Locate the cell with the specified text and output its (x, y) center coordinate. 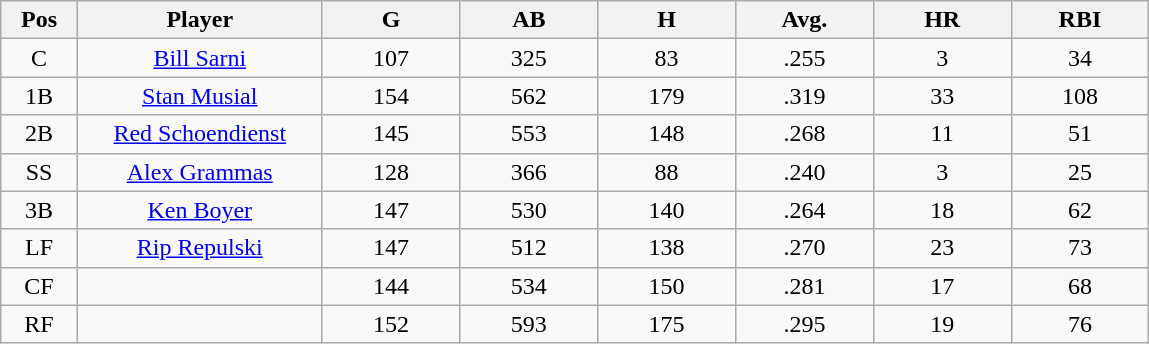
Red Schoendienst (200, 134)
23 (942, 248)
1B (40, 96)
.268 (804, 134)
.255 (804, 58)
179 (667, 96)
562 (529, 96)
68 (1080, 286)
175 (667, 324)
76 (1080, 324)
128 (391, 172)
325 (529, 58)
140 (667, 210)
CF (40, 286)
11 (942, 134)
.240 (804, 172)
154 (391, 96)
RF (40, 324)
107 (391, 58)
Player (200, 20)
.264 (804, 210)
366 (529, 172)
88 (667, 172)
25 (1080, 172)
145 (391, 134)
150 (667, 286)
Avg. (804, 20)
553 (529, 134)
Ken Boyer (200, 210)
62 (1080, 210)
AB (529, 20)
512 (529, 248)
144 (391, 286)
51 (1080, 134)
18 (942, 210)
138 (667, 248)
108 (1080, 96)
G (391, 20)
Bill Sarni (200, 58)
148 (667, 134)
73 (1080, 248)
Alex Grammas (200, 172)
83 (667, 58)
2B (40, 134)
.270 (804, 248)
SS (40, 172)
33 (942, 96)
19 (942, 324)
17 (942, 286)
LF (40, 248)
C (40, 58)
593 (529, 324)
34 (1080, 58)
Rip Repulski (200, 248)
H (667, 20)
.295 (804, 324)
Pos (40, 20)
534 (529, 286)
Stan Musial (200, 96)
.281 (804, 286)
3B (40, 210)
152 (391, 324)
HR (942, 20)
.319 (804, 96)
530 (529, 210)
RBI (1080, 20)
